Capture the cell that displays the provided text and extract its (x, y) central coordinate. 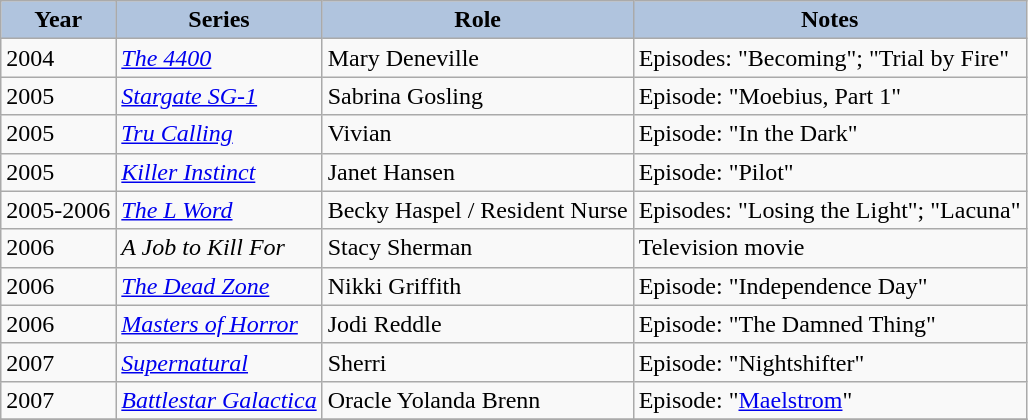
Episodes: "Losing the Light"; "Lacuna" (830, 210)
Episode: "The Damned Thing" (830, 324)
Killer Instinct (219, 172)
Series (219, 20)
Battlestar Galactica (219, 400)
Vivian (478, 134)
Stargate SG-1 (219, 96)
Sabrina Gosling (478, 96)
Nikki Griffith (478, 286)
Episode: "In the Dark" (830, 134)
Episode: "Independence Day" (830, 286)
A Job to Kill For (219, 248)
Becky Haspel / Resident Nurse (478, 210)
The L Word (219, 210)
2004 (58, 58)
Jodi Reddle (478, 324)
The 4400 (219, 58)
Episode: "Maelstrom" (830, 400)
Year (58, 20)
Notes (830, 20)
Mary Deneville (478, 58)
Tru Calling (219, 134)
Episode: "Pilot" (830, 172)
Masters of Horror (219, 324)
Supernatural (219, 362)
Janet Hansen (478, 172)
Oracle Yolanda Brenn (478, 400)
2005-2006 (58, 210)
The Dead Zone (219, 286)
Episode: "Nightshifter" (830, 362)
Television movie (830, 248)
Episodes: "Becoming"; "Trial by Fire" (830, 58)
Episode: "Moebius, Part 1" (830, 96)
Role (478, 20)
Sherri (478, 362)
Stacy Sherman (478, 248)
